Search for the cell housing the specified text and yield its [x, y] center coordinate. 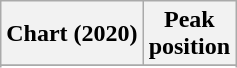
Peakposition [189, 34]
Chart (2020) [72, 34]
